Pinpoint the cell where the given text exists, returning its [X, Y] midpoint coordinate. 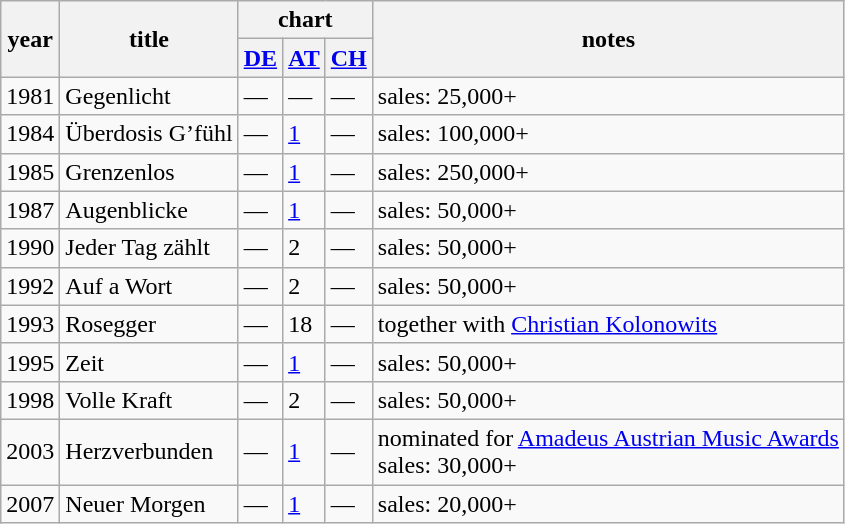
chart [305, 20]
DE [260, 58]
1985 [30, 172]
Zeit [149, 362]
Überdosis G’fühl [149, 134]
1992 [30, 286]
title [149, 39]
Volle Kraft [149, 400]
notes [608, 39]
Rosegger [149, 324]
2007 [30, 503]
2003 [30, 452]
1993 [30, 324]
Herzverbunden [149, 452]
1984 [30, 134]
Jeder Tag zählt [149, 248]
Gegenlicht [149, 96]
sales: 100,000+ [608, 134]
Auf a Wort [149, 286]
sales: 25,000+ [608, 96]
1990 [30, 248]
1981 [30, 96]
Augenblicke [149, 210]
Neuer Morgen [149, 503]
CH [348, 58]
1998 [30, 400]
sales: 250,000+ [608, 172]
sales: 20,000+ [608, 503]
together with Christian Kolonowits [608, 324]
18 [304, 324]
year [30, 39]
1987 [30, 210]
nominated for Amadeus Austrian Music Awardssales: 30,000+ [608, 452]
Grenzenlos [149, 172]
1995 [30, 362]
AT [304, 58]
